Scan for the cell matching the given text and deliver its [X, Y] coordinate at center. 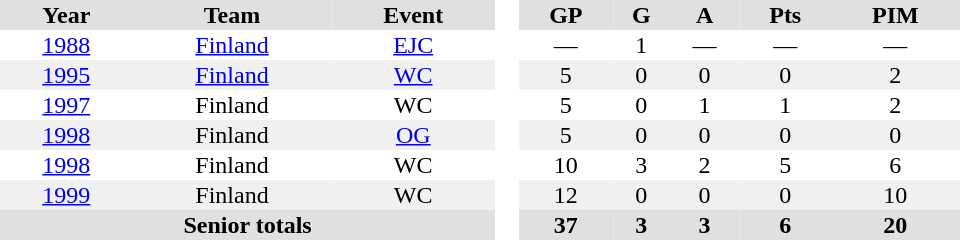
A [704, 15]
Year [66, 15]
OG [413, 135]
12 [566, 195]
G [641, 15]
1995 [66, 75]
Pts [786, 15]
EJC [413, 45]
37 [566, 225]
Senior totals [248, 225]
Event [413, 15]
GP [566, 15]
20 [896, 225]
PIM [896, 15]
1997 [66, 105]
Team [232, 15]
1988 [66, 45]
1999 [66, 195]
